Detect which cell encompasses the target text, then output its [X, Y] center coordinate. 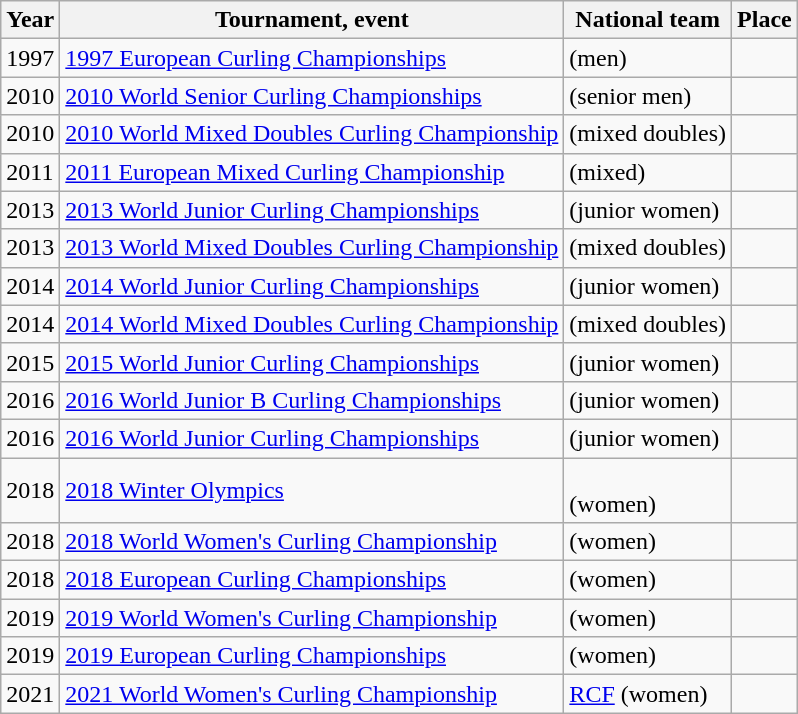
2014 World Junior Curling Championships [312, 286]
1997 European Curling Championships [312, 58]
2010 World Mixed Doubles Curling Championship [312, 134]
2014 World Mixed Doubles Curling Championship [312, 324]
2019 European Curling Championships [312, 656]
2021 [30, 694]
2018 Winter Olympics [312, 490]
2013 World Junior Curling Championships [312, 210]
2019 World Women's Curling Championship [312, 618]
2018 European Curling Championships [312, 580]
2015 [30, 362]
2015 World Junior Curling Championships [312, 362]
2018 World Women's Curling Championship [312, 542]
2011 [30, 172]
(senior men) [648, 96]
2021 World Women's Curling Championship [312, 694]
Tournament, event [312, 20]
1997 [30, 58]
Year [30, 20]
RCF (women) [648, 694]
(mixed) [648, 172]
National team [648, 20]
2010 World Senior Curling Championships [312, 96]
(men) [648, 58]
Place [765, 20]
2011 European Mixed Curling Championship [312, 172]
2016 World Junior B Curling Championships [312, 400]
2016 World Junior Curling Championships [312, 438]
2013 World Mixed Doubles Curling Championship [312, 248]
